Extract the [X, Y] coordinate from the center of the cell holding the provided text.  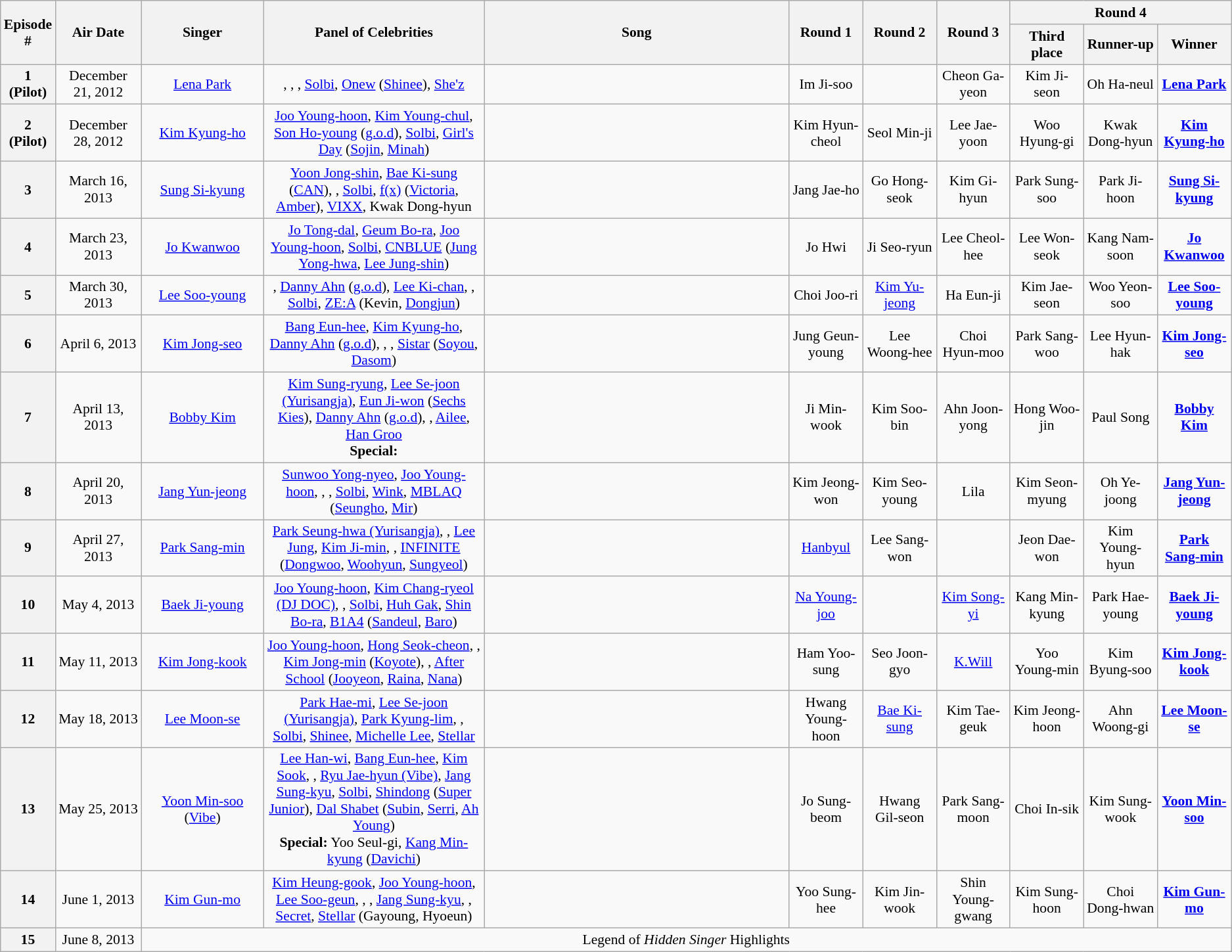
May 4, 2013 [99, 606]
Park Hae-young [1120, 606]
Kim Jeong-hoon [1047, 719]
Kim Yu-jeong [900, 296]
Runner-up [1120, 45]
Oh Ye-joong [1120, 491]
Winner [1194, 45]
Cheon Ga-yeon [973, 84]
Kang Min-kyung [1047, 606]
Kim Tae-geuk [973, 719]
Kim Byung-soo [1120, 662]
Go Hong-seok [900, 191]
Song [636, 33]
Lee Woong-hee [900, 344]
Jo Hwi [826, 247]
Kim Ji-seon [1047, 84]
Oh Ha-neul [1120, 84]
Lee Sang-won [900, 548]
Kim Jae-seon [1047, 296]
Ji Min-wook [826, 418]
March 16, 2013 [99, 191]
May 25, 2013 [99, 809]
Kim Song-yi [973, 606]
Lee Won-seok [1047, 247]
June 8, 2013 [99, 940]
Round 4 [1121, 12]
Legend of Hidden Singer Highlights [686, 940]
April 13, 2013 [99, 418]
Park Sang-moon [973, 809]
Yoo Sung-hee [826, 900]
December 21, 2012 [99, 84]
Park Sang-woo [1047, 344]
3 [28, 191]
Seol Min-ji [900, 133]
Kim Sung-wook [1120, 809]
2(Pilot) [28, 133]
Hwang Gil-seon [900, 809]
Hwang Young-hoon [826, 719]
Kim Young-hyun [1120, 548]
Kim Sung-ryung, Lee Se-joon (Yurisangja), Eun Ji-won (Sechs Kies), Danny Ahn (g.o.d), , Ailee, Han GrooSpecial: [373, 418]
Third place [1047, 45]
Kim Gi-hyun [973, 191]
April 27, 2013 [99, 548]
Yoon Jong-shin, Bae Ki-sung (CAN), , Solbi, f(x) (Victoria, Amber), VIXX, Kwak Dong-hyun [373, 191]
Jo Sung-beom [826, 809]
Hanbyul [826, 548]
Hong Woo-jin [1047, 418]
Jang Jae-ho [826, 191]
Jung Geun-young [826, 344]
April 20, 2013 [99, 491]
May 11, 2013 [99, 662]
Choi Dong-hwan [1120, 900]
4 [28, 247]
15 [28, 940]
Seo Joon-gyo [900, 662]
Round 2 [900, 33]
Park Hae-mi, Lee Se-joon (Yurisangja), Park Kyung-lim, , Solbi, Shinee, Michelle Lee, Stellar [373, 719]
Park Seung-hwa (Yurisangja), , Lee Jung, Kim Ji-min, , INFINITE (Dongwoo, Woohyun, Sungyeol) [373, 548]
Kim Soo-bin [900, 418]
6 [28, 344]
Kim Jin-wook [900, 900]
Kim Hyun-cheol [826, 133]
Yoo Young-min [1047, 662]
Na Young-joo [826, 606]
9 [28, 548]
Park Ji-hoon [1120, 191]
March 30, 2013 [99, 296]
Kang Nam-soon [1120, 247]
March 23, 2013 [99, 247]
May 18, 2013 [99, 719]
Bae Ki-sung [900, 719]
April 6, 2013 [99, 344]
Bang Eun-hee, Kim Kyung-ho, Danny Ahn (g.o.d), , , Sistar (Soyou, Dasom) [373, 344]
Jo Tong-dal, Geum Bo-ra, Joo Young-hoon, Solbi, CNBLUE (Jung Yong-hwa, Lee Jung-shin) [373, 247]
Kwak Dong-hyun [1120, 133]
Ji Seo-ryun [900, 247]
, , , Solbi, Onew (Shinee), She'z [373, 84]
7 [28, 418]
Kim Sung-hoon [1047, 900]
Ahn Joon-yong [973, 418]
Ha Eun-ji [973, 296]
K.Will [973, 662]
Round 1 [826, 33]
Ham Yoo-sung [826, 662]
Episode # [28, 33]
Jeon Dae-won [1047, 548]
13 [28, 809]
Choi In-sik [1047, 809]
Joo Young-hoon, Kim Chang-ryeol (DJ DOC), , Solbi, Huh Gak, Shin Bo-ra, B1A4 (Sandeul, Baro) [373, 606]
14 [28, 900]
Singer [202, 33]
Kim Seo-young [900, 491]
, Danny Ahn (g.o.d), Lee Ki-chan, , Solbi, ZE:A (Kevin, Dongjun) [373, 296]
Park Sung-soo [1047, 191]
Kim Seon-myung [1047, 491]
Sunwoo Yong-nyeo, Joo Young-hoon, , , Solbi, Wink, MBLAQ (Seungho, Mir) [373, 491]
Ahn Woong-gi [1120, 719]
Lee Hyun-hak [1120, 344]
Lila [973, 491]
Choi Hyun-moo [973, 344]
Woo Hyung-gi [1047, 133]
Lee Cheol-hee [973, 247]
Joo Young-hoon, Hong Seok-cheon, , Kim Jong-min (Koyote), , After School (Jooyeon, Raina, Nana) [373, 662]
Choi Joo-ri [826, 296]
Kim Jeong-won [826, 491]
Panel of Celebrities [373, 33]
1(Pilot) [28, 84]
Round 3 [973, 33]
Kim Heung-gook, Joo Young-hoon, Lee Soo-geun, , , Jang Sung-kyu, , Secret, Stellar (Gayoung, Hyoeun) [373, 900]
Paul Song [1120, 418]
December 28, 2012 [99, 133]
Lee Jae-yoon [973, 133]
10 [28, 606]
8 [28, 491]
Shin Young-gwang [973, 900]
11 [28, 662]
Yoon Min-soo (Vibe) [202, 809]
June 1, 2013 [99, 900]
Woo Yeon-soo [1120, 296]
Joo Young-hoon, Kim Young-chul, Son Ho-young (g.o.d), Solbi, Girl's Day (Sojin, Minah) [373, 133]
Yoon Min-soo [1194, 809]
Im Ji-soo [826, 84]
5 [28, 296]
12 [28, 719]
Air Date [99, 33]
